Return the [X, Y] coordinate for the center point of the cell that contains the specified text.  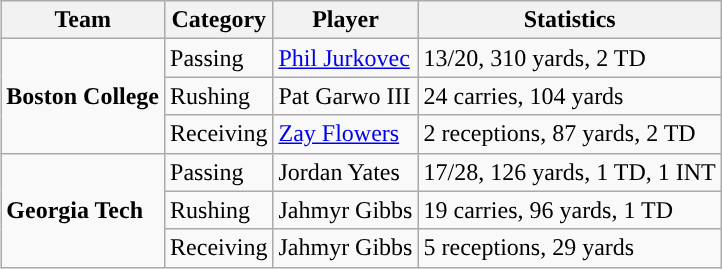
Player [346, 20]
2 receptions, 87 yards, 2 TD [570, 134]
Georgia Tech [83, 210]
17/28, 126 yards, 1 TD, 1 INT [570, 172]
13/20, 310 yards, 2 TD [570, 58]
Boston College [83, 96]
Jordan Yates [346, 172]
24 carries, 104 yards [570, 96]
Phil Jurkovec [346, 58]
Pat Garwo III [346, 96]
5 receptions, 29 yards [570, 248]
Team [83, 20]
19 carries, 96 yards, 1 TD [570, 210]
Statistics [570, 20]
Category [219, 20]
Zay Flowers [346, 134]
